Identify which cell holds the provided text, then report its [X, Y] central coordinate. 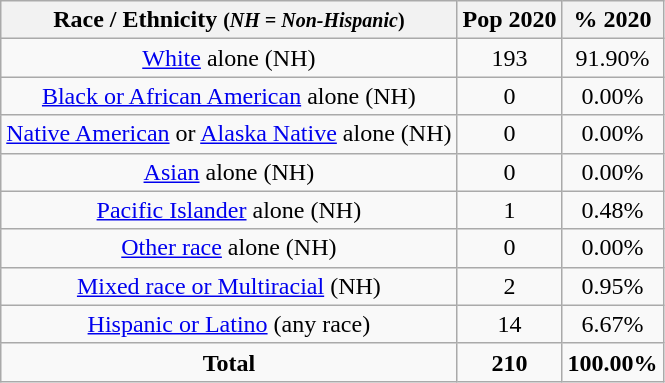
% 2020 [612, 20]
Native American or Alaska Native alone (NH) [229, 134]
White alone (NH) [229, 58]
0.95% [612, 286]
2 [510, 286]
0.48% [612, 210]
Other race alone (NH) [229, 248]
Mixed race or Multiracial (NH) [229, 286]
193 [510, 58]
210 [510, 362]
Pop 2020 [510, 20]
6.67% [612, 324]
Black or African American alone (NH) [229, 96]
Hispanic or Latino (any race) [229, 324]
1 [510, 210]
Pacific Islander alone (NH) [229, 210]
Race / Ethnicity (NH = Non-Hispanic) [229, 20]
Total [229, 362]
Asian alone (NH) [229, 172]
91.90% [612, 58]
100.00% [612, 362]
14 [510, 324]
